For the text-containing cell, return its midpoint in [x, y] coordinate format. 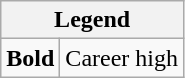
Legend [92, 20]
Career high [122, 58]
Bold [30, 58]
